For the text-containing cell, return its midpoint in (X, Y) coordinate format. 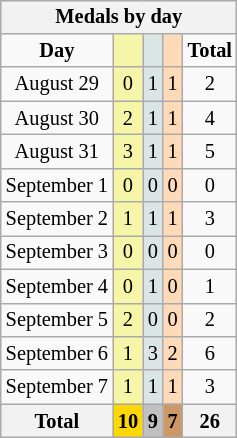
September 1 (57, 185)
September 7 (57, 387)
August 30 (57, 118)
26 (210, 421)
September 2 (57, 219)
5 (210, 152)
August 29 (57, 84)
7 (173, 421)
August 31 (57, 152)
September 5 (57, 320)
September 3 (57, 253)
6 (210, 354)
Day (57, 51)
9 (153, 421)
September 4 (57, 286)
10 (128, 421)
Medals by day (119, 17)
4 (210, 118)
September 6 (57, 354)
